Locate the cell with the specified text and output its (x, y) center coordinate. 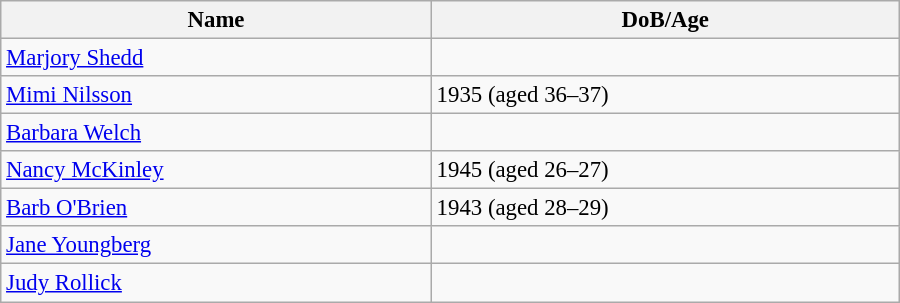
Mimi Nilsson (216, 95)
Name (216, 20)
Jane Youngberg (216, 245)
Nancy McKinley (216, 170)
Marjory Shedd (216, 58)
1945 (aged 26–27) (665, 170)
Judy Rollick (216, 283)
1935 (aged 36–37) (665, 95)
DoB/Age (665, 20)
1943 (aged 28–29) (665, 208)
Barbara Welch (216, 133)
Barb O'Brien (216, 208)
